Return the [X, Y] coordinate for the center point of the cell that contains the specified text.  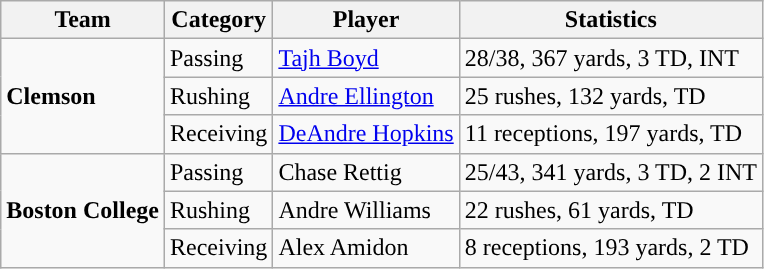
Andre Williams [366, 210]
Team [83, 20]
Boston College [83, 210]
25/43, 341 yards, 3 TD, 2 INT [610, 172]
Andre Ellington [366, 96]
22 rushes, 61 yards, TD [610, 210]
DeAndre Hopkins [366, 134]
Chase Rettig [366, 172]
Clemson [83, 96]
11 receptions, 197 yards, TD [610, 134]
Alex Amidon [366, 248]
Category [218, 20]
Tajh Boyd [366, 58]
25 rushes, 132 yards, TD [610, 96]
Statistics [610, 20]
Player [366, 20]
28/38, 367 yards, 3 TD, INT [610, 58]
8 receptions, 193 yards, 2 TD [610, 248]
